Pinpoint the cell where the given text exists, returning its [x, y] midpoint coordinate. 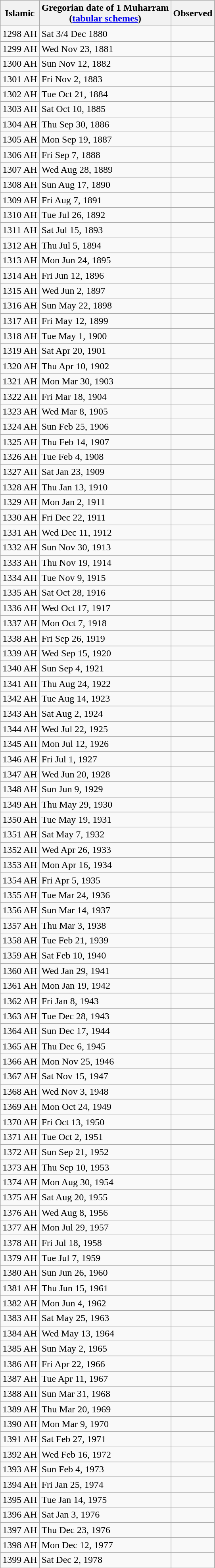
1313 AH [20, 260]
1391 AH [20, 1439]
Fri Dec 22, 1911 [105, 517]
1358 AH [20, 941]
Sun Nov 30, 1913 [105, 548]
1348 AH [20, 789]
1331 AH [20, 532]
1316 AH [20, 306]
1378 AH [20, 1243]
1298 AH [20, 34]
Tue Apr 11, 1967 [105, 1379]
Thu Aug 24, 1922 [105, 683]
1370 AH [20, 1122]
1343 AH [20, 714]
1393 AH [20, 1470]
Thu Dec 23, 1976 [105, 1530]
1299 AH [20, 49]
Sun Jun 26, 1960 [105, 1273]
Mon Jun 24, 1895 [105, 260]
1325 AH [20, 442]
Wed Nov 23, 1881 [105, 49]
1344 AH [20, 729]
Mon Jan 19, 1942 [105, 986]
Thu Jul 5, 1894 [105, 245]
1351 AH [20, 835]
1338 AH [20, 638]
Wed Jan 29, 1941 [105, 971]
1312 AH [20, 245]
Wed Oct 17, 1917 [105, 608]
1379 AH [20, 1258]
1373 AH [20, 1167]
Tue Oct 2, 1951 [105, 1137]
Wed Aug 28, 1889 [105, 170]
1307 AH [20, 170]
Tue Oct 21, 1884 [105, 94]
Mon Jul 29, 1957 [105, 1228]
Mon Dec 12, 1977 [105, 1545]
1359 AH [20, 956]
Sat 3/4 Dec 1880 [105, 34]
Sat Aug 20, 1955 [105, 1198]
1389 AH [20, 1409]
1347 AH [20, 774]
1390 AH [20, 1424]
Mon Jul 12, 1926 [105, 744]
1365 AH [20, 1046]
1366 AH [20, 1061]
Sun May 2, 1965 [105, 1348]
Sun Mar 14, 1937 [105, 910]
1304 AH [20, 124]
Tue May 19, 1931 [105, 820]
1320 AH [20, 366]
1363 AH [20, 1016]
1340 AH [20, 668]
Sat Apr 20, 1901 [105, 351]
Mon Oct 7, 1918 [105, 623]
Sun Mar 31, 1968 [105, 1394]
Mon Oct 24, 1949 [105, 1107]
1387 AH [20, 1379]
Fri Apr 5, 1935 [105, 880]
Tue Feb 21, 1939 [105, 941]
Sun Feb 25, 1906 [105, 426]
Tue Jul 7, 1959 [105, 1258]
Sat Oct 28, 1916 [105, 593]
1388 AH [20, 1394]
Mon Apr 16, 1934 [105, 865]
1374 AH [20, 1182]
Sun May 22, 1898 [105, 306]
Mon Mar 9, 1970 [105, 1424]
Thu Sep 30, 1886 [105, 124]
Fri Jan 8, 1943 [105, 1001]
1380 AH [20, 1273]
Mon Jan 2, 1911 [105, 502]
1345 AH [20, 744]
Mon Mar 30, 1903 [105, 381]
1362 AH [20, 1001]
Wed May 13, 1964 [105, 1333]
Sun Sep 4, 1921 [105, 668]
1382 AH [20, 1303]
Thu Jan 13, 1910 [105, 487]
Sat Feb 10, 1940 [105, 956]
1369 AH [20, 1107]
1398 AH [20, 1545]
Fri Jul 18, 1958 [105, 1243]
1311 AH [20, 230]
Fri Sep 26, 1919 [105, 638]
1355 AH [20, 895]
Fri Apr 22, 1966 [105, 1364]
1306 AH [20, 154]
1384 AH [20, 1333]
Sun Jun 9, 1929 [105, 789]
Wed Jun 2, 1897 [105, 291]
Wed Nov 3, 1948 [105, 1092]
Thu Jun 15, 1961 [105, 1288]
Mon Sep 19, 1887 [105, 139]
1364 AH [20, 1031]
1377 AH [20, 1228]
Sat Oct 10, 1885 [105, 109]
1360 AH [20, 971]
Fri May 12, 1899 [105, 321]
Fri Oct 13, 1950 [105, 1122]
Fri Jan 25, 1974 [105, 1485]
1323 AH [20, 411]
Thu Mar 3, 1938 [105, 926]
1397 AH [20, 1530]
1349 AH [20, 804]
Sun Feb 4, 1973 [105, 1470]
1310 AH [20, 215]
Sun Aug 17, 1890 [105, 185]
Thu Nov 19, 1914 [105, 563]
1318 AH [20, 336]
1396 AH [20, 1515]
1301 AH [20, 79]
Fri Aug 7, 1891 [105, 200]
Wed Mar 8, 1905 [105, 411]
1305 AH [20, 139]
Tue Dec 28, 1943 [105, 1016]
Thu Mar 20, 1969 [105, 1409]
Islamic [20, 14]
1300 AH [20, 64]
Observed [193, 14]
1352 AH [20, 850]
1346 AH [20, 759]
1319 AH [20, 351]
Wed Dec 11, 1912 [105, 532]
Thu Feb 14, 1907 [105, 442]
Sun Dec 17, 1944 [105, 1031]
Sun Sep 21, 1952 [105, 1152]
1386 AH [20, 1364]
Fri Nov 2, 1883 [105, 79]
1342 AH [20, 699]
1337 AH [20, 623]
1333 AH [20, 563]
1339 AH [20, 653]
Tue Aug 14, 1923 [105, 699]
1354 AH [20, 880]
1335 AH [20, 593]
Sat Feb 27, 1971 [105, 1439]
1371 AH [20, 1137]
1361 AH [20, 986]
Wed Aug 8, 1956 [105, 1213]
Gregorian date of 1 Muharram(tabular schemes) [105, 14]
Tue Feb 4, 1908 [105, 457]
1302 AH [20, 94]
Sat Jan 3, 1976 [105, 1515]
Sat Jul 15, 1893 [105, 230]
1368 AH [20, 1092]
Wed Jul 22, 1925 [105, 729]
1321 AH [20, 381]
Fri Mar 18, 1904 [105, 396]
1376 AH [20, 1213]
Sat Dec 2, 1978 [105, 1560]
1314 AH [20, 276]
Tue Mar 24, 1936 [105, 895]
Sat Nov 15, 1947 [105, 1076]
Fri Jun 12, 1896 [105, 276]
1357 AH [20, 926]
Tue Jan 14, 1975 [105, 1500]
Fri Jul 1, 1927 [105, 759]
1350 AH [20, 820]
1341 AH [20, 683]
1399 AH [20, 1560]
Thu May 29, 1930 [105, 804]
1336 AH [20, 608]
Mon Aug 30, 1954 [105, 1182]
1356 AH [20, 910]
1328 AH [20, 487]
Thu Apr 10, 1902 [105, 366]
1381 AH [20, 1288]
Mon Jun 4, 1962 [105, 1303]
Sat May 7, 1932 [105, 835]
1303 AH [20, 109]
Wed Apr 26, 1933 [105, 850]
Sat Aug 2, 1924 [105, 714]
1353 AH [20, 865]
1322 AH [20, 396]
Sat Jan 23, 1909 [105, 472]
Sat May 25, 1963 [105, 1318]
1308 AH [20, 185]
Thu Sep 10, 1953 [105, 1167]
1330 AH [20, 517]
Wed Feb 16, 1972 [105, 1454]
1324 AH [20, 426]
1375 AH [20, 1198]
1372 AH [20, 1152]
1315 AH [20, 291]
Mon Nov 25, 1946 [105, 1061]
1385 AH [20, 1348]
1394 AH [20, 1485]
1395 AH [20, 1500]
1367 AH [20, 1076]
Tue May 1, 1900 [105, 336]
1309 AH [20, 200]
Tue Nov 9, 1915 [105, 578]
1326 AH [20, 457]
1327 AH [20, 472]
Sun Nov 12, 1882 [105, 64]
Tue Jul 26, 1892 [105, 215]
1329 AH [20, 502]
Wed Jun 20, 1928 [105, 774]
Thu Dec 6, 1945 [105, 1046]
1334 AH [20, 578]
Fri Sep 7, 1888 [105, 154]
1332 AH [20, 548]
1392 AH [20, 1454]
1317 AH [20, 321]
Wed Sep 15, 1920 [105, 653]
1383 AH [20, 1318]
